Scan for the cell matching the given text and deliver its [x, y] coordinate at center. 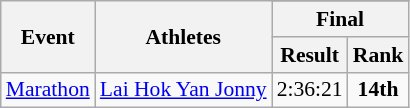
Marathon [48, 90]
Final [340, 19]
Event [48, 36]
Lai Hok Yan Jonny [184, 90]
Result [310, 55]
Athletes [184, 36]
Rank [378, 55]
2:36:21 [310, 90]
14th [378, 90]
